Extract the (X, Y) coordinate from the center of the cell holding the provided text.  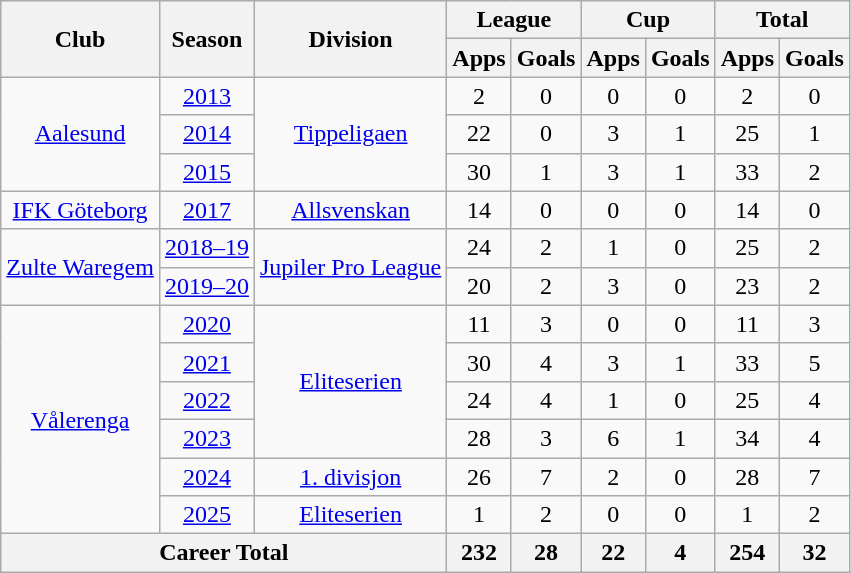
1. divisjon (350, 477)
5 (815, 362)
2021 (206, 362)
32 (815, 553)
Total (782, 20)
23 (747, 286)
Cup (648, 20)
2023 (206, 438)
Club (80, 39)
2015 (206, 172)
2022 (206, 400)
2019–20 (206, 286)
2025 (206, 515)
League (514, 20)
Aalesund (80, 134)
2018–19 (206, 248)
2014 (206, 134)
Jupiler Pro League (350, 267)
2024 (206, 477)
6 (613, 438)
2017 (206, 210)
254 (747, 553)
34 (747, 438)
2020 (206, 324)
Vålerenga (80, 419)
20 (479, 286)
IFK Göteborg (80, 210)
232 (479, 553)
Division (350, 39)
2013 (206, 96)
Zulte Waregem (80, 267)
Season (206, 39)
Tippeligaen (350, 134)
Allsvenskan (350, 210)
Career Total (224, 553)
26 (479, 477)
